Search for the cell housing the specified text and yield its (x, y) center coordinate. 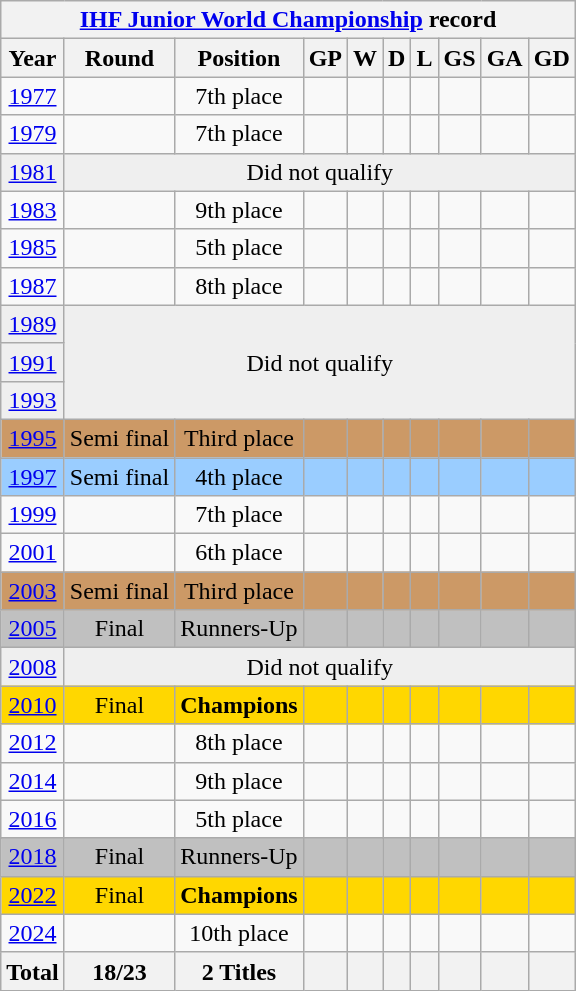
1977 (33, 96)
10th place (239, 933)
W (366, 58)
2012 (33, 743)
2008 (33, 667)
2 Titles (239, 971)
1989 (33, 324)
1981 (33, 172)
Total (33, 971)
D (397, 58)
1999 (33, 515)
2022 (33, 895)
2010 (33, 705)
GD (552, 58)
4th place (239, 477)
2003 (33, 591)
2005 (33, 629)
6th place (239, 553)
2016 (33, 819)
1991 (33, 362)
Round (119, 58)
L (424, 58)
Year (33, 58)
1993 (33, 400)
GS (460, 58)
Position (239, 58)
2001 (33, 553)
1983 (33, 210)
GA (504, 58)
18/23 (119, 971)
GP (325, 58)
1979 (33, 134)
1987 (33, 286)
1985 (33, 248)
1997 (33, 477)
2024 (33, 933)
1995 (33, 438)
2014 (33, 781)
2018 (33, 857)
IHF Junior World Championship record (288, 20)
